Search for the cell housing the specified text and yield its [X, Y] center coordinate. 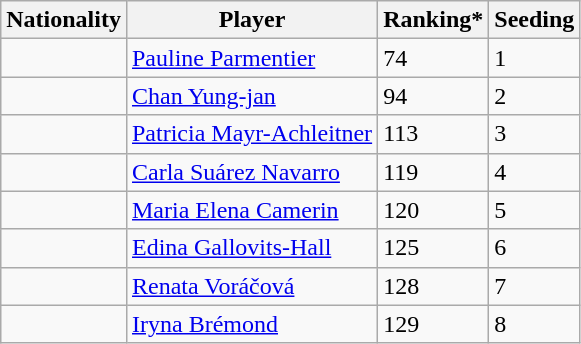
Edina Gallovits-Hall [252, 248]
Carla Suárez Navarro [252, 172]
Patricia Mayr-Achleitner [252, 134]
Iryna Brémond [252, 324]
119 [434, 172]
Ranking* [434, 20]
Pauline Parmentier [252, 58]
4 [534, 172]
Maria Elena Camerin [252, 210]
Seeding [534, 20]
Nationality [64, 20]
128 [434, 286]
120 [434, 210]
Chan Yung-jan [252, 96]
Player [252, 20]
8 [534, 324]
94 [434, 96]
6 [534, 248]
3 [534, 134]
1 [534, 58]
125 [434, 248]
129 [434, 324]
7 [534, 286]
74 [434, 58]
Renata Voráčová [252, 286]
5 [534, 210]
2 [534, 96]
113 [434, 134]
